Capture the cell that displays the provided text and extract its [x, y] central coordinate. 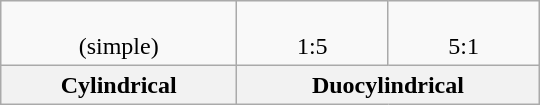
Duocylindrical [388, 85]
5:1 [464, 34]
(simple) [119, 34]
1:5 [312, 34]
Cylindrical [119, 85]
